Search for the cell housing the specified text and yield its (X, Y) center coordinate. 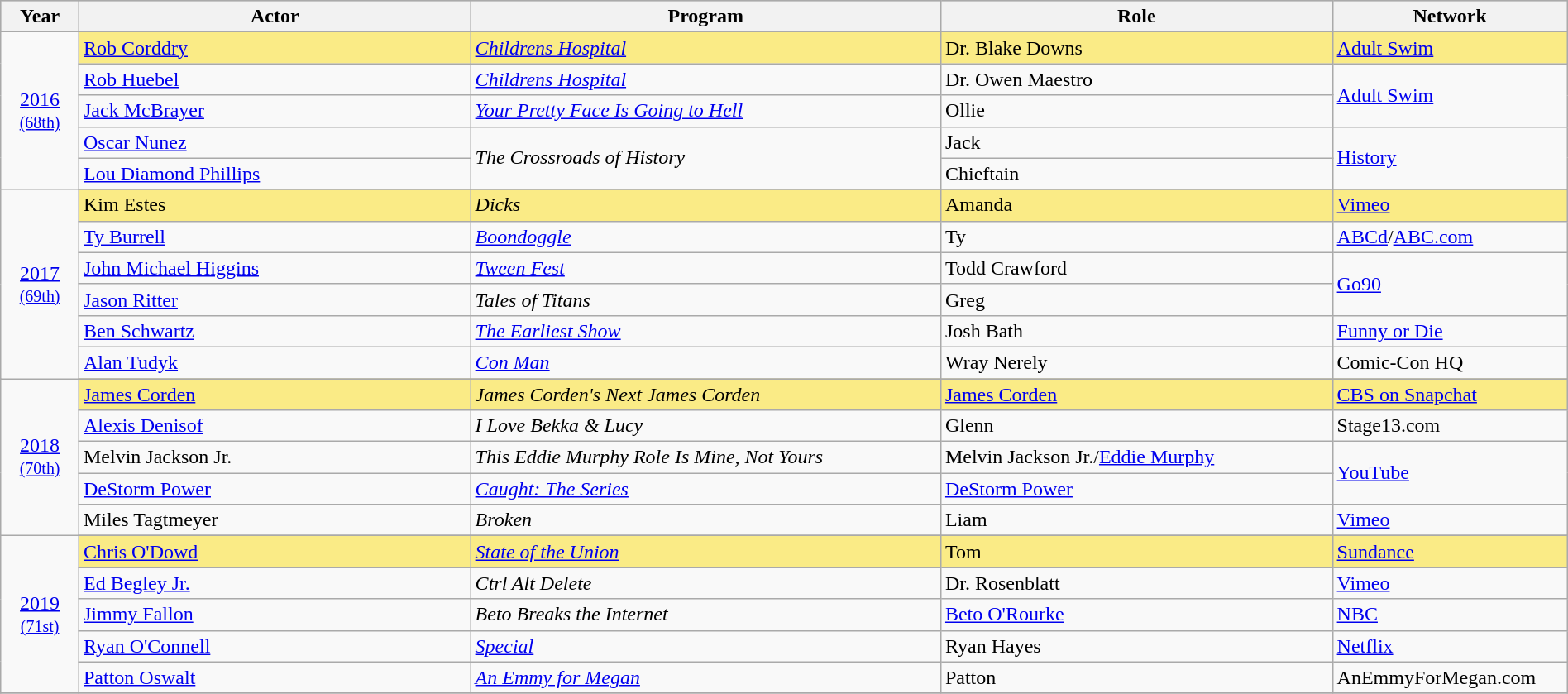
Liam (1136, 520)
State of the Union (705, 552)
Dicks (705, 205)
Funny or Die (1450, 331)
Tales of Titans (705, 299)
Go90 (1450, 284)
Jack McBrayer (275, 111)
YouTube (1450, 473)
Role (1136, 17)
Comic-Con HQ (1450, 362)
Tween Fest (705, 268)
I Love Bekka & Lucy (705, 426)
Actor (275, 17)
The Crossroads of History (705, 158)
Dr. Rosenblatt (1136, 583)
Jimmy Fallon (275, 615)
Boondoggle (705, 237)
Oscar Nunez (275, 142)
Chris O'Dowd (275, 552)
Amanda (1136, 205)
2019(71st) (40, 615)
Special (705, 646)
Year (40, 17)
Wray Nerely (1136, 362)
Ryan Hayes (1136, 646)
Lou Diamond Phillips (275, 174)
Chieftain (1136, 174)
Your Pretty Face Is Going to Hell (705, 111)
2016(68th) (40, 111)
Jason Ritter (275, 299)
Dr. Blake Downs (1136, 48)
Stage13.com (1450, 426)
Rob Huebel (275, 79)
Melvin Jackson Jr./Eddie Murphy (1136, 457)
Patton Oswalt (275, 677)
Tom (1136, 552)
Ty Burrell (275, 237)
Dr. Owen Maestro (1136, 79)
Program (705, 17)
Con Man (705, 362)
AnEmmyForMegan.com (1450, 677)
Netflix (1450, 646)
Alan Tudyk (275, 362)
Ben Schwartz (275, 331)
Broken (705, 520)
Sundance (1450, 552)
ABCd/ABC.com (1450, 237)
Ryan O'Connell (275, 646)
Ollie (1136, 111)
Ty (1136, 237)
CBS on Snapchat (1450, 395)
Rob Corddry (275, 48)
NBC (1450, 615)
Melvin Jackson Jr. (275, 457)
James Corden's Next James Corden (705, 395)
Ed Begley Jr. (275, 583)
Beto O'Rourke (1136, 615)
This Eddie Murphy Role Is Mine, Not Yours (705, 457)
Josh Bath (1136, 331)
Network (1450, 17)
Patton (1136, 677)
2017(69th) (40, 284)
John Michael Higgins (275, 268)
History (1450, 158)
2018(70th) (40, 457)
Ctrl Alt Delete (705, 583)
Todd Crawford (1136, 268)
Beto Breaks the Internet (705, 615)
Jack (1136, 142)
Caught: The Series (705, 489)
Glenn (1136, 426)
Greg (1136, 299)
An Emmy for Megan (705, 677)
The Earliest Show (705, 331)
Alexis Denisof (275, 426)
Miles Tagtmeyer (275, 520)
Kim Estes (275, 205)
